Provide the [x, y] coordinate of the cell's center where the given text is located.  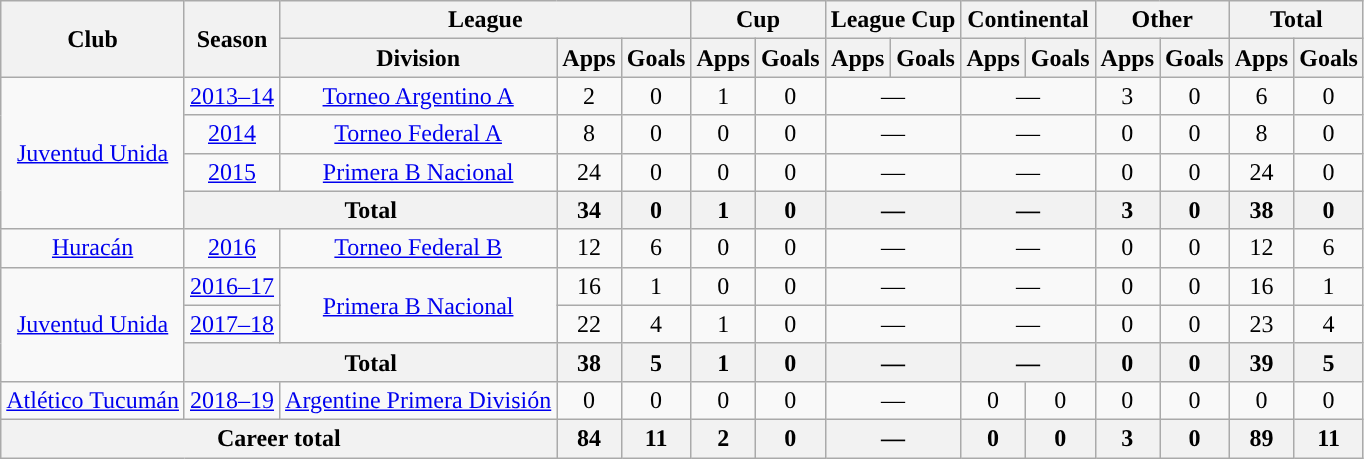
2018–19 [232, 400]
39 [1261, 362]
Atlético Tucumán [93, 400]
2013–14 [232, 96]
Torneo Federal B [418, 248]
Club [93, 39]
Career total [279, 438]
23 [1261, 324]
89 [1261, 438]
2017–18 [232, 324]
Continental [1028, 20]
2016–17 [232, 286]
Huracán [93, 248]
Season [232, 39]
Other [1162, 20]
Division [418, 58]
Cup [758, 20]
League Cup [893, 20]
League [486, 20]
Torneo Federal A [418, 134]
Argentine Primera División [418, 400]
84 [589, 438]
2016 [232, 248]
2015 [232, 172]
Torneo Argentino A [418, 96]
2014 [232, 134]
22 [589, 324]
34 [589, 210]
